Capture the cell that displays the provided text and extract its (X, Y) central coordinate. 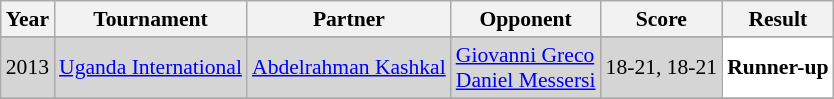
Abdelrahman Kashkal (349, 68)
Partner (349, 19)
Tournament (150, 19)
Score (662, 19)
Giovanni Greco Daniel Messersi (526, 68)
18-21, 18-21 (662, 68)
Year (28, 19)
2013 (28, 68)
Opponent (526, 19)
Result (778, 19)
Uganda International (150, 68)
Runner-up (778, 68)
